Return [X, Y] of the center of cell containing provided text 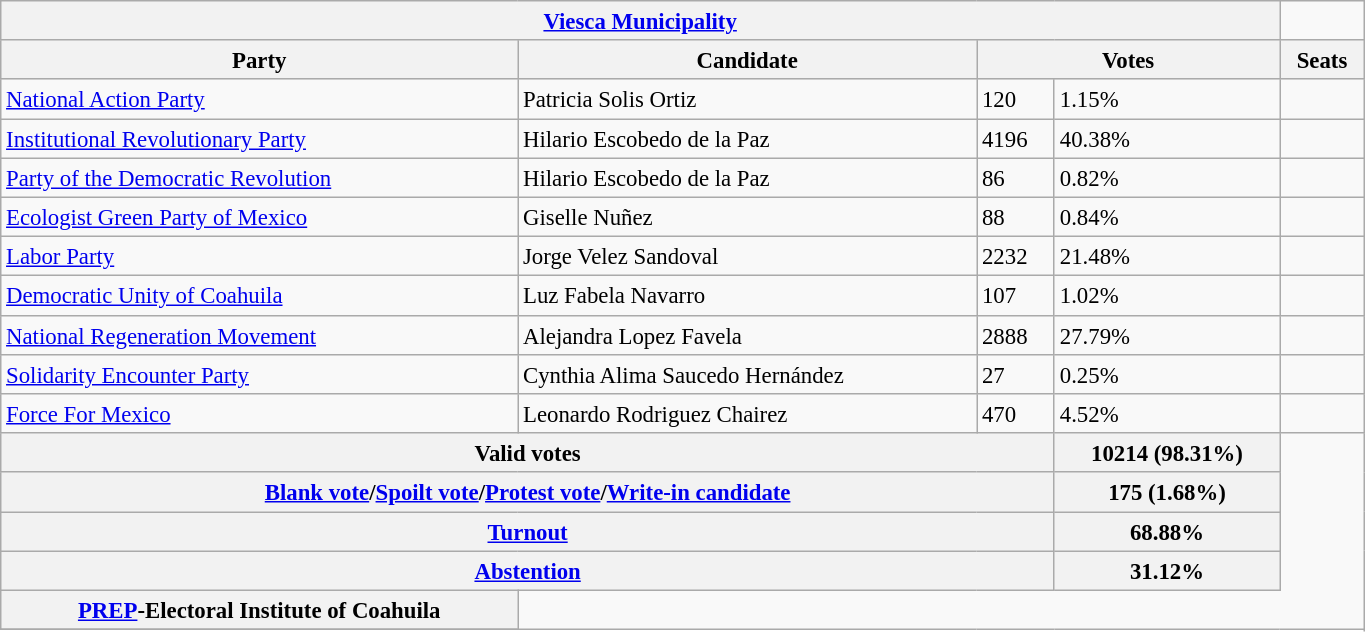
27 [1016, 374]
Party [260, 60]
Cynthia Alima Saucedo Hernández [748, 374]
Luz Fabela Navarro [748, 296]
Valid votes [528, 452]
0.25% [1166, 374]
120 [1016, 100]
21.48% [1166, 256]
Giselle Nuñez [748, 216]
Force For Mexico [260, 414]
Ecologist Green Party of Mexico [260, 216]
2888 [1016, 334]
88 [1016, 216]
Alejandra Lopez Favela [748, 334]
1.02% [1166, 296]
Labor Party [260, 256]
68.88% [1166, 532]
Leonardo Rodriguez Chairez [748, 414]
Votes [1128, 60]
Candidate [748, 60]
0.82% [1166, 178]
27.79% [1166, 334]
10214 (98.31%) [1166, 452]
Solidarity Encounter Party [260, 374]
National Regeneration Movement [260, 334]
PREP-Electoral Institute of Coahuila [260, 610]
107 [1016, 296]
National Action Party [260, 100]
470 [1016, 414]
Party of the Democratic Revolution [260, 178]
Turnout [528, 532]
Seats [1322, 60]
Blank vote/Spoilt vote/Protest vote/Write-in candidate [528, 492]
175 (1.68%) [1166, 492]
86 [1016, 178]
2232 [1016, 256]
Jorge Velez Sandoval [748, 256]
Democratic Unity of Coahuila [260, 296]
40.38% [1166, 138]
Viesca Municipality [640, 20]
Patricia Solis Ortiz [748, 100]
Abstention [528, 570]
31.12% [1166, 570]
0.84% [1166, 216]
1.15% [1166, 100]
Institutional Revolutionary Party [260, 138]
4196 [1016, 138]
4.52% [1166, 414]
